Scan for the cell matching the given text and deliver its (X, Y) coordinate at center. 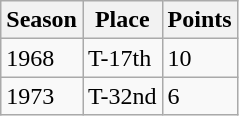
1973 (42, 96)
Points (200, 20)
1968 (42, 58)
T-17th (122, 58)
Season (42, 20)
Place (122, 20)
10 (200, 58)
T-32nd (122, 96)
6 (200, 96)
